Scan for the cell matching the given text and deliver its (x, y) coordinate at center. 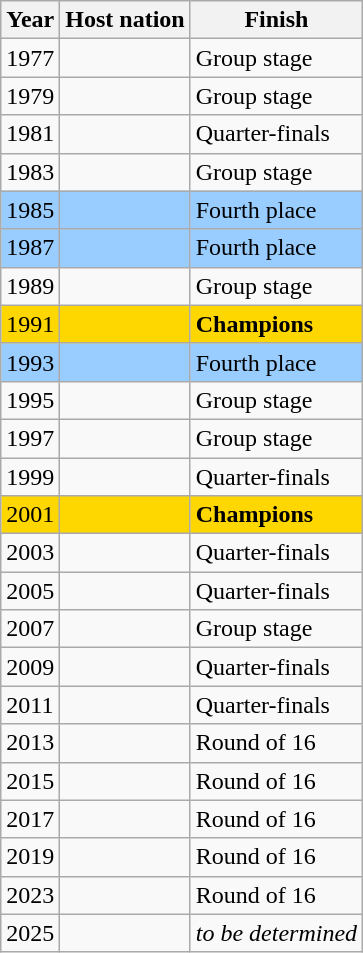
1995 (30, 400)
1977 (30, 58)
2001 (30, 515)
2015 (30, 781)
Finish (276, 20)
2007 (30, 629)
1989 (30, 286)
2011 (30, 705)
Year (30, 20)
2005 (30, 591)
1993 (30, 362)
1999 (30, 477)
2003 (30, 553)
1997 (30, 438)
1981 (30, 134)
1983 (30, 172)
1991 (30, 324)
2023 (30, 895)
to be determined (276, 933)
2019 (30, 857)
1985 (30, 210)
2017 (30, 819)
2013 (30, 743)
Host nation (125, 20)
1979 (30, 96)
1987 (30, 248)
2009 (30, 667)
2025 (30, 933)
